Provide the (x, y) coordinate of the cell's center where the given text is located.  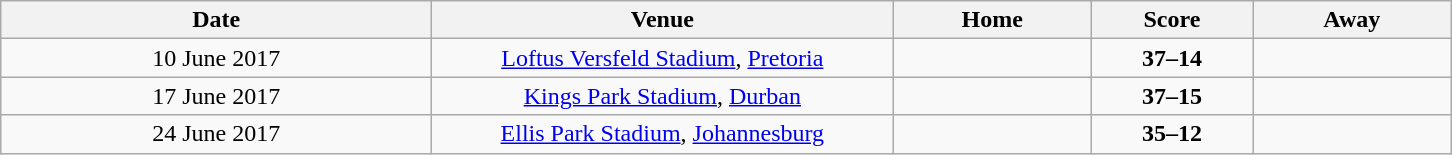
Home (992, 20)
Date (216, 20)
Ellis Park Stadium, Johannesburg (662, 134)
37–15 (1172, 96)
37–14 (1172, 58)
Venue (662, 20)
17 June 2017 (216, 96)
35–12 (1172, 134)
Score (1172, 20)
Loftus Versfeld Stadium, Pretoria (662, 58)
10 June 2017 (216, 58)
Kings Park Stadium, Durban (662, 96)
24 June 2017 (216, 134)
Away (1352, 20)
